For the text-containing cell, return its midpoint in (X, Y) coordinate format. 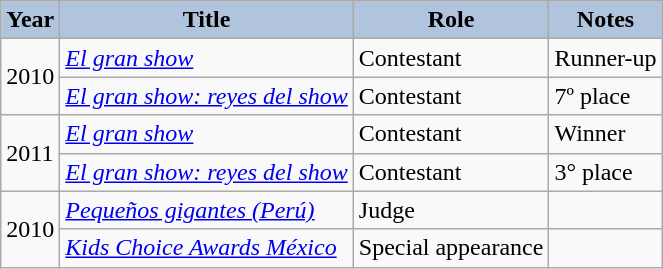
3° place (606, 172)
Kids Choice Awards México (206, 248)
Judge (451, 210)
Notes (606, 20)
Pequeños gigantes (Perú) (206, 210)
Winner (606, 134)
Title (206, 20)
Role (451, 20)
Special appearance (451, 248)
Year (30, 20)
Runner-up (606, 58)
2011 (30, 153)
7º place (606, 96)
